For the text-containing cell, return its midpoint in (X, Y) coordinate format. 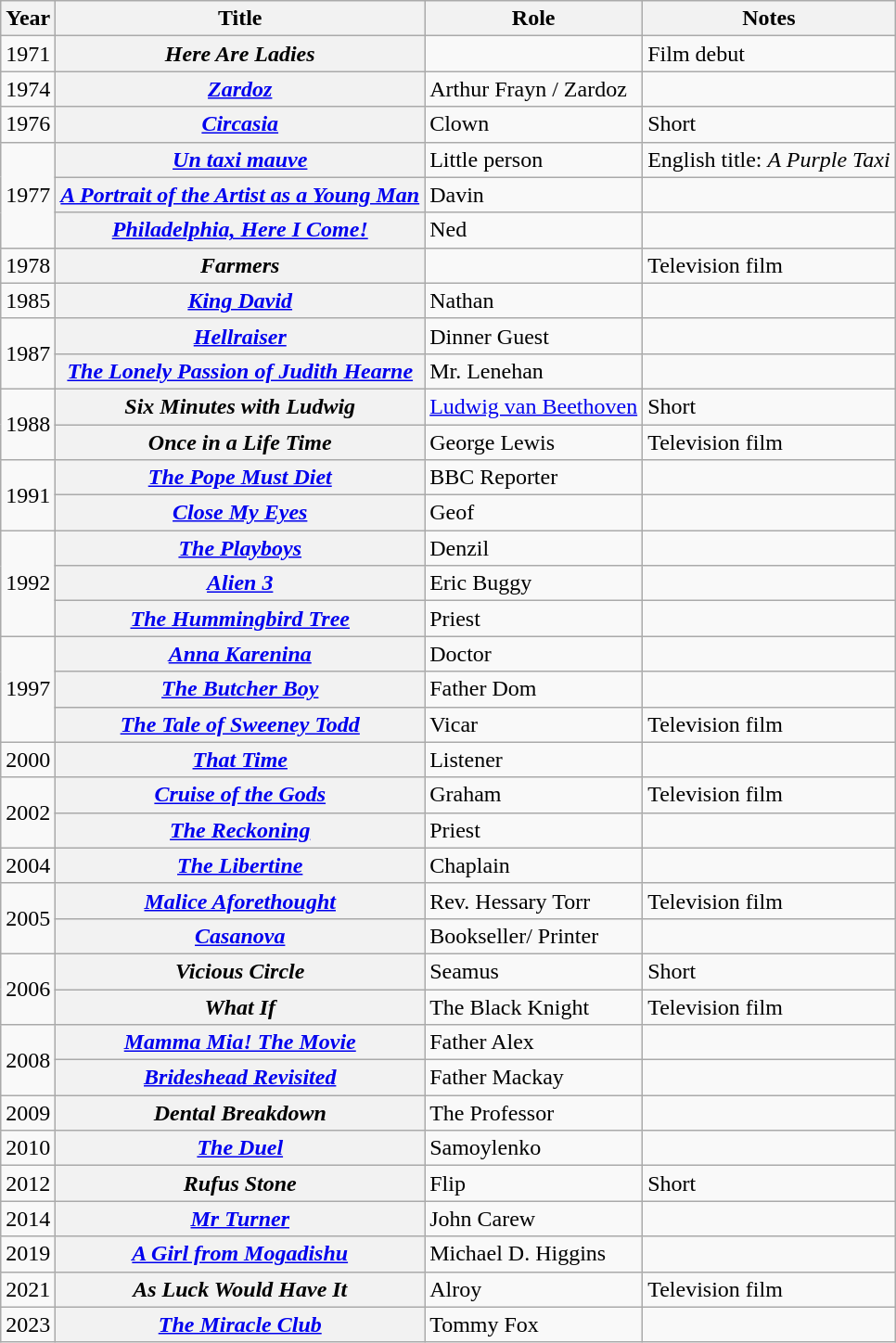
What If (240, 1006)
King David (240, 301)
1976 (28, 124)
Dinner Guest (534, 336)
Mr. Lenehan (534, 371)
The Libertine (240, 865)
Rev. Hessary Torr (534, 901)
Flip (534, 1183)
Year (28, 19)
Farmers (240, 265)
2004 (28, 865)
Mamma Mia! The Movie (240, 1042)
1997 (28, 689)
Here Are Ladies (240, 54)
Circasia (240, 124)
The Lonely Passion of Judith Hearne (240, 371)
Alien 3 (240, 583)
The Tale of Sweeney Todd (240, 724)
BBC Reporter (534, 478)
Nathan (534, 301)
2006 (28, 989)
Notes (769, 19)
1991 (28, 495)
2005 (28, 918)
Casanova (240, 936)
Un taxi mauve (240, 160)
Hellraiser (240, 336)
Ned (534, 230)
1987 (28, 353)
1985 (28, 301)
John Carew (534, 1219)
A Girl from Mogadishu (240, 1254)
The Playboys (240, 548)
Mr Turner (240, 1219)
Dental Breakdown (240, 1113)
Film debut (769, 54)
Seamus (534, 971)
Tommy Fox (534, 1324)
1978 (28, 265)
The Miracle Club (240, 1324)
2012 (28, 1183)
Anna Karenina (240, 654)
1992 (28, 583)
Title (240, 19)
Eric Buggy (534, 583)
Philadelphia, Here I Come! (240, 230)
Cruise of the Gods (240, 795)
Father Dom (534, 689)
Father Alex (534, 1042)
2019 (28, 1254)
The Butcher Boy (240, 689)
Chaplain (534, 865)
2002 (28, 812)
Zardoz (240, 89)
Vicar (534, 724)
2023 (28, 1324)
2008 (28, 1060)
Davin (534, 195)
English title: A Purple Taxi (769, 160)
2014 (28, 1219)
Vicious Circle (240, 971)
Listener (534, 760)
1988 (28, 424)
2000 (28, 760)
2009 (28, 1113)
Father Mackay (534, 1078)
Close My Eyes (240, 513)
The Duel (240, 1148)
Arthur Frayn / Zardoz (534, 89)
Michael D. Higgins (534, 1254)
That Time (240, 760)
Malice Aforethought (240, 901)
The Hummingbird Tree (240, 619)
Geof (534, 513)
Six Minutes with Ludwig (240, 406)
Ludwig van Beethoven (534, 406)
2021 (28, 1289)
Clown (534, 124)
Once in a Life Time (240, 442)
The Pope Must Diet (240, 478)
Alroy (534, 1289)
The Professor (534, 1113)
The Reckoning (240, 830)
1974 (28, 89)
Brideshead Revisited (240, 1078)
Role (534, 19)
George Lewis (534, 442)
Samoylenko (534, 1148)
Graham (534, 795)
Bookseller/ Printer (534, 936)
The Black Knight (534, 1006)
1977 (28, 195)
A Portrait of the Artist as a Young Man (240, 195)
1971 (28, 54)
As Luck Would Have It (240, 1289)
Denzil (534, 548)
2010 (28, 1148)
Doctor (534, 654)
Little person (534, 160)
Rufus Stone (240, 1183)
